From the cell containing the given text, extract its center point as [X, Y] coordinate. 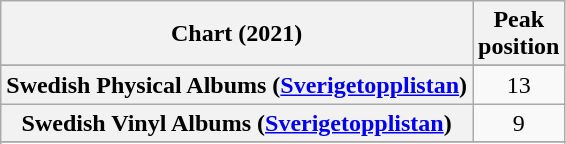
Swedish Physical Albums (Sverigetopplistan) [237, 85]
Peakposition [519, 34]
Chart (2021) [237, 34]
13 [519, 85]
9 [519, 123]
Swedish Vinyl Albums (Sverigetopplistan) [237, 123]
